Locate the cell with the specified text and output its [X, Y] center coordinate. 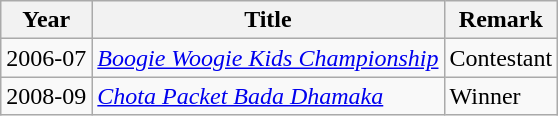
2008-09 [46, 96]
Boogie Woogie Kids Championship [268, 58]
2006-07 [46, 58]
Winner [501, 96]
Remark [501, 20]
Contestant [501, 58]
Chota Packet Bada Dhamaka [268, 96]
Title [268, 20]
Year [46, 20]
